Locate the cell with the specified text and output its (X, Y) center coordinate. 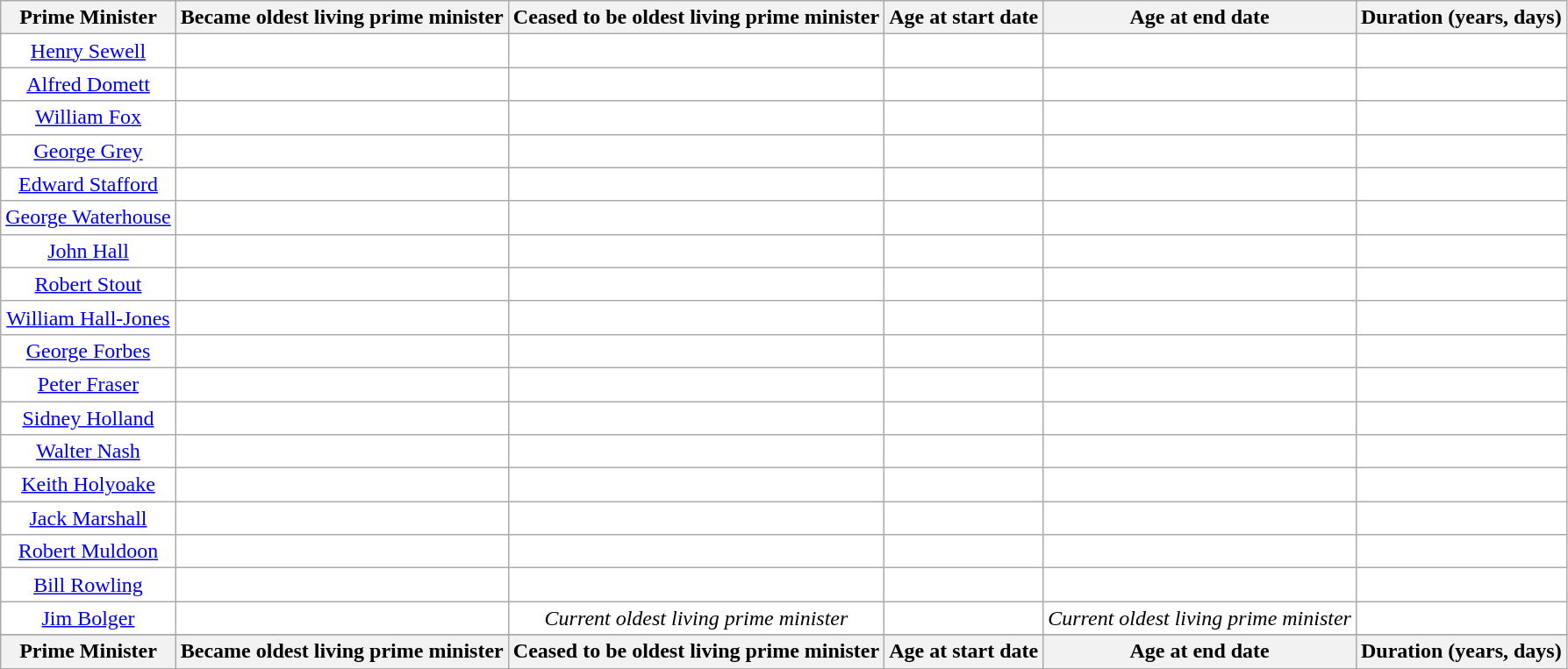
George Grey (89, 151)
George Forbes (89, 351)
Keith Holyoake (89, 485)
John Hall (89, 251)
Henry Sewell (89, 51)
Peter Fraser (89, 384)
Walter Nash (89, 452)
Robert Muldoon (89, 552)
Jack Marshall (89, 518)
Alfred Domett (89, 84)
Edward Stafford (89, 184)
George Waterhouse (89, 217)
William Hall-Jones (89, 317)
William Fox (89, 117)
Bill Rowling (89, 585)
Robert Stout (89, 284)
Sidney Holland (89, 418)
Jim Bolger (89, 618)
